Extract the [x, y] coordinate from the center of the cell holding the provided text.  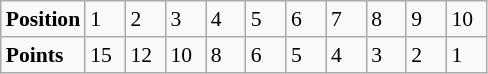
Points [43, 55]
7 [346, 19]
Position [43, 19]
15 [105, 55]
9 [426, 19]
12 [145, 55]
